Return (x, y) of the center of cell containing provided text 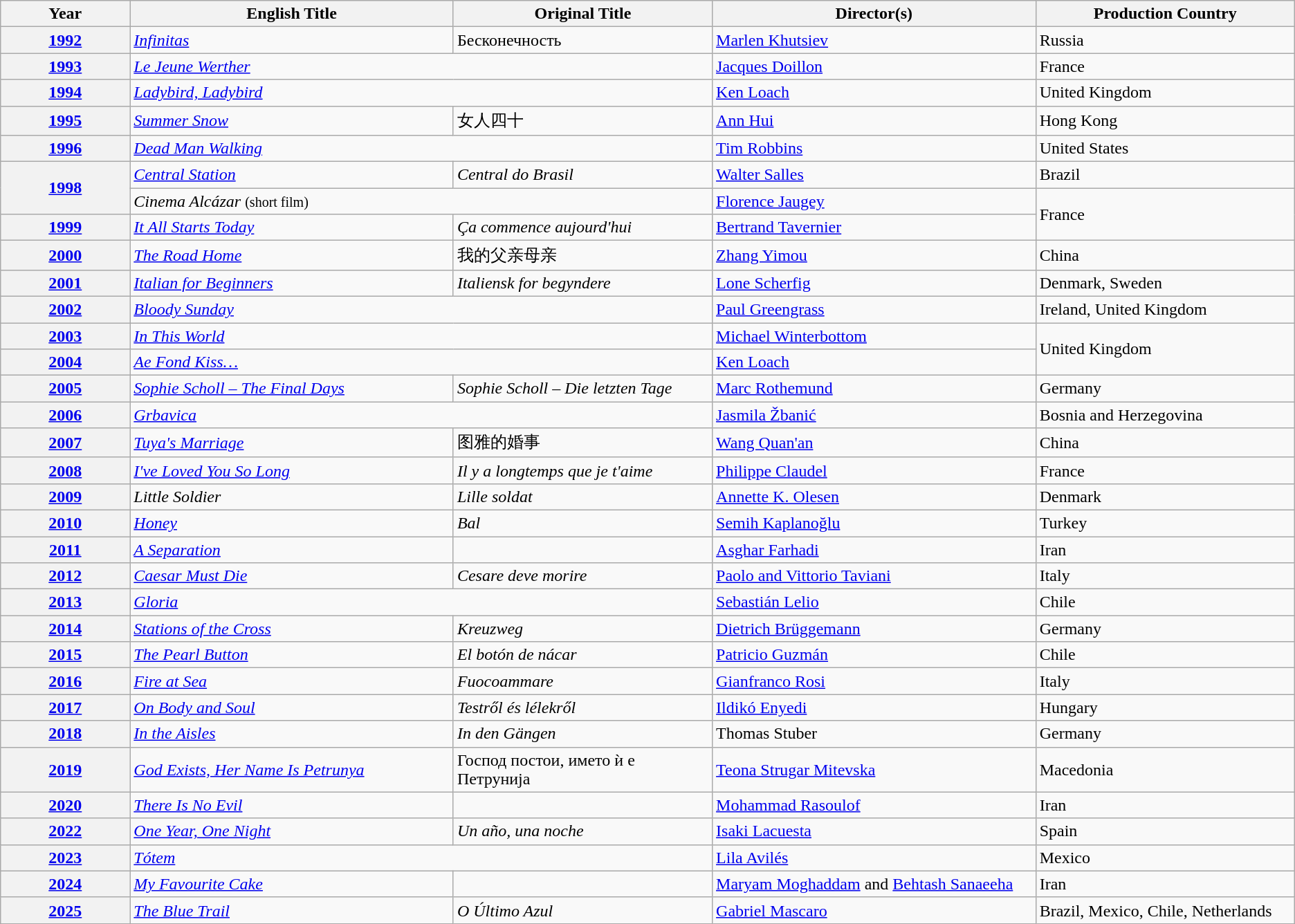
Господ постои, името ѝ е Петрунија (582, 769)
Mexico (1165, 858)
Paolo and Vittorio Taviani (874, 576)
1994 (65, 93)
Teona Strugar Mitevska (874, 769)
Infinitas (292, 40)
Macedonia (1165, 769)
Bosnia and Herzegovina (1165, 415)
Honey (292, 523)
Italiensk for begyndere (582, 283)
Paul Greengrass (874, 309)
Gloria (421, 602)
女人四十 (582, 120)
2015 (65, 655)
Hungary (1165, 708)
Бесконечность (582, 40)
Lone Scherfig (874, 283)
2018 (65, 734)
1998 (65, 188)
Spain (1165, 831)
Tótem (421, 858)
Jacques Doillon (874, 66)
Testről és lélekről (582, 708)
Stations of the Cross (292, 629)
2011 (65, 550)
Fuocoammare (582, 681)
In This World (421, 335)
图雅的婚事 (582, 443)
In den Gängen (582, 734)
God Exists, Her Name Is Petrunya (292, 769)
Gianfranco Rosi (874, 681)
Tim Robbins (874, 149)
Caesar Must Die (292, 576)
Brazil, Mexico, Chile, Netherlands (1165, 910)
Cesare deve morire (582, 576)
I've Loved You So Long (292, 470)
Isaki Lacuesta (874, 831)
2020 (65, 805)
2006 (65, 415)
1999 (65, 228)
Maryam Moghaddam and Behtash Sanaeeha (874, 884)
Marc Rothemund (874, 389)
Patricio Guzmán (874, 655)
Florence Jaugey (874, 201)
Dietrich Brüggemann (874, 629)
Russia (1165, 40)
1992 (65, 40)
Lila Avilés (874, 858)
Grbavica (421, 415)
Ça commence aujourd'hui (582, 228)
2008 (65, 470)
Director(s) (874, 14)
Ireland, United Kingdom (1165, 309)
我的父亲母亲 (582, 256)
A Separation (292, 550)
Ae Fond Kiss… (421, 362)
2024 (65, 884)
Bertrand Tavernier (874, 228)
The Road Home (292, 256)
Gabriel Mascaro (874, 910)
O Último Azul (582, 910)
2000 (65, 256)
Ildikó Enyedi (874, 708)
2004 (65, 362)
Lille soldat (582, 497)
It All Starts Today (292, 228)
English Title (292, 14)
Annette K. Olesen (874, 497)
Central do Brasil (582, 175)
Le Jeune Werther (421, 66)
Turkey (1165, 523)
Dead Man Walking (421, 149)
Original Title (582, 14)
One Year, One Night (292, 831)
Central Station (292, 175)
Sophie Scholl – Die letzten Tage (582, 389)
2019 (65, 769)
Il y a longtemps que je t'aime (582, 470)
United States (1165, 149)
There Is No Evil (292, 805)
Kreuzweg (582, 629)
2022 (65, 831)
Denmark (1165, 497)
Michael Winterbottom (874, 335)
Walter Salles (874, 175)
Semih Kaplanoğlu (874, 523)
Mohammad Rasoulof (874, 805)
Summer Snow (292, 120)
The Pearl Button (292, 655)
Thomas Stuber (874, 734)
Un año, una noche (582, 831)
1996 (65, 149)
Production Country (1165, 14)
Year (65, 14)
Asghar Farhadi (874, 550)
Italian for Beginners (292, 283)
Sebastián Lelio (874, 602)
2009 (65, 497)
Wang Quan'an (874, 443)
2001 (65, 283)
Hong Kong (1165, 120)
My Favourite Cake (292, 884)
2013 (65, 602)
Bloody Sunday (421, 309)
2017 (65, 708)
1993 (65, 66)
Ladybird, Ladybird (421, 93)
Ann Hui (874, 120)
2012 (65, 576)
The Blue Trail (292, 910)
2007 (65, 443)
Marlen Khutsiev (874, 40)
2010 (65, 523)
2016 (65, 681)
Zhang Yimou (874, 256)
Denmark, Sweden (1165, 283)
In the Aisles (292, 734)
Tuya's Marriage (292, 443)
On Body and Soul (292, 708)
Fire at Sea (292, 681)
Cinema Alcázar (short film) (421, 201)
2023 (65, 858)
Little Soldier (292, 497)
2014 (65, 629)
Jasmila Žbanić (874, 415)
2005 (65, 389)
2003 (65, 335)
Bal (582, 523)
2002 (65, 309)
Sophie Scholl – The Final Days (292, 389)
1995 (65, 120)
2025 (65, 910)
Brazil (1165, 175)
Philippe Claudel (874, 470)
El botón de nácar (582, 655)
